Extract the [X, Y] coordinate from the center of the cell holding the provided text.  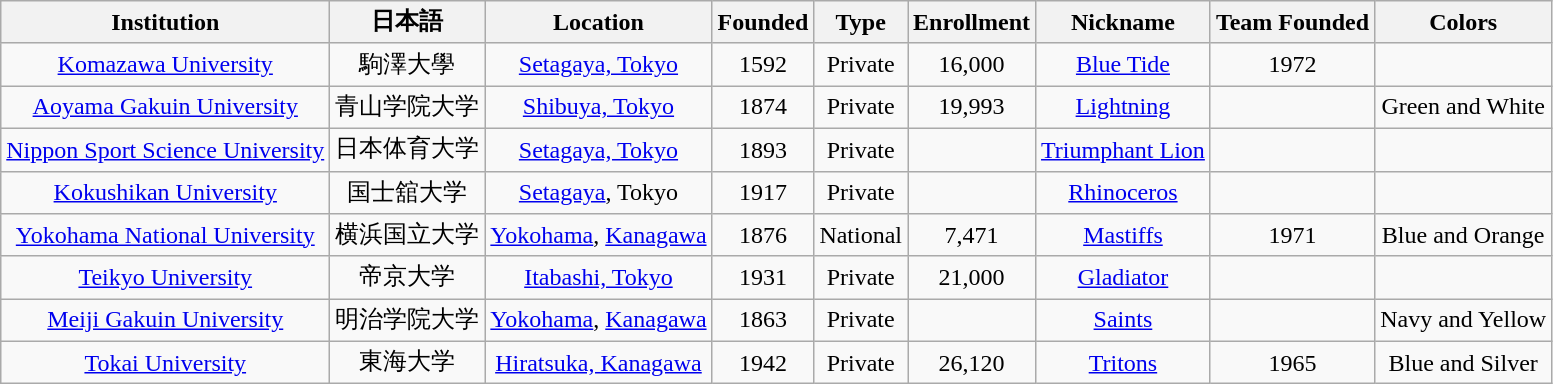
7,471 [972, 236]
国士舘大学 [408, 192]
Hiratsuka, Kanagawa [598, 362]
Institution [166, 22]
1971 [1292, 236]
16,000 [972, 64]
Nickname [1124, 22]
1874 [763, 108]
Blue Tide [1124, 64]
1893 [763, 150]
Enrollment [972, 22]
Team Founded [1292, 22]
Nippon Sport Science University [166, 150]
Type [861, 22]
Shibuya, Tokyo [598, 108]
Triumphant Lion [1124, 150]
東海大学 [408, 362]
日本語 [408, 22]
Blue and Silver [1464, 362]
19,993 [972, 108]
1876 [763, 236]
明治学院大学 [408, 320]
青山学院大学 [408, 108]
Tritons [1124, 362]
Meiji Gakuin University [166, 320]
Itabashi, Tokyo [598, 278]
Lightning [1124, 108]
21,000 [972, 278]
26,120 [972, 362]
1942 [763, 362]
Rhinoceros [1124, 192]
1931 [763, 278]
Yokohama National University [166, 236]
Saints [1124, 320]
Mastiffs [1124, 236]
Gladiator [1124, 278]
1965 [1292, 362]
Komazawa University [166, 64]
Colors [1464, 22]
1863 [763, 320]
1972 [1292, 64]
Location [598, 22]
Kokushikan University [166, 192]
Founded [763, 22]
1917 [763, 192]
National [861, 236]
Green and White [1464, 108]
1592 [763, 64]
Teikyo University [166, 278]
Blue and Orange [1464, 236]
横浜国立大学 [408, 236]
駒澤大學 [408, 64]
Tokai University [166, 362]
帝京大学 [408, 278]
Aoyama Gakuin University [166, 108]
日本体育大学 [408, 150]
Navy and Yellow [1464, 320]
